From the cell containing the given text, extract its center point as (x, y) coordinate. 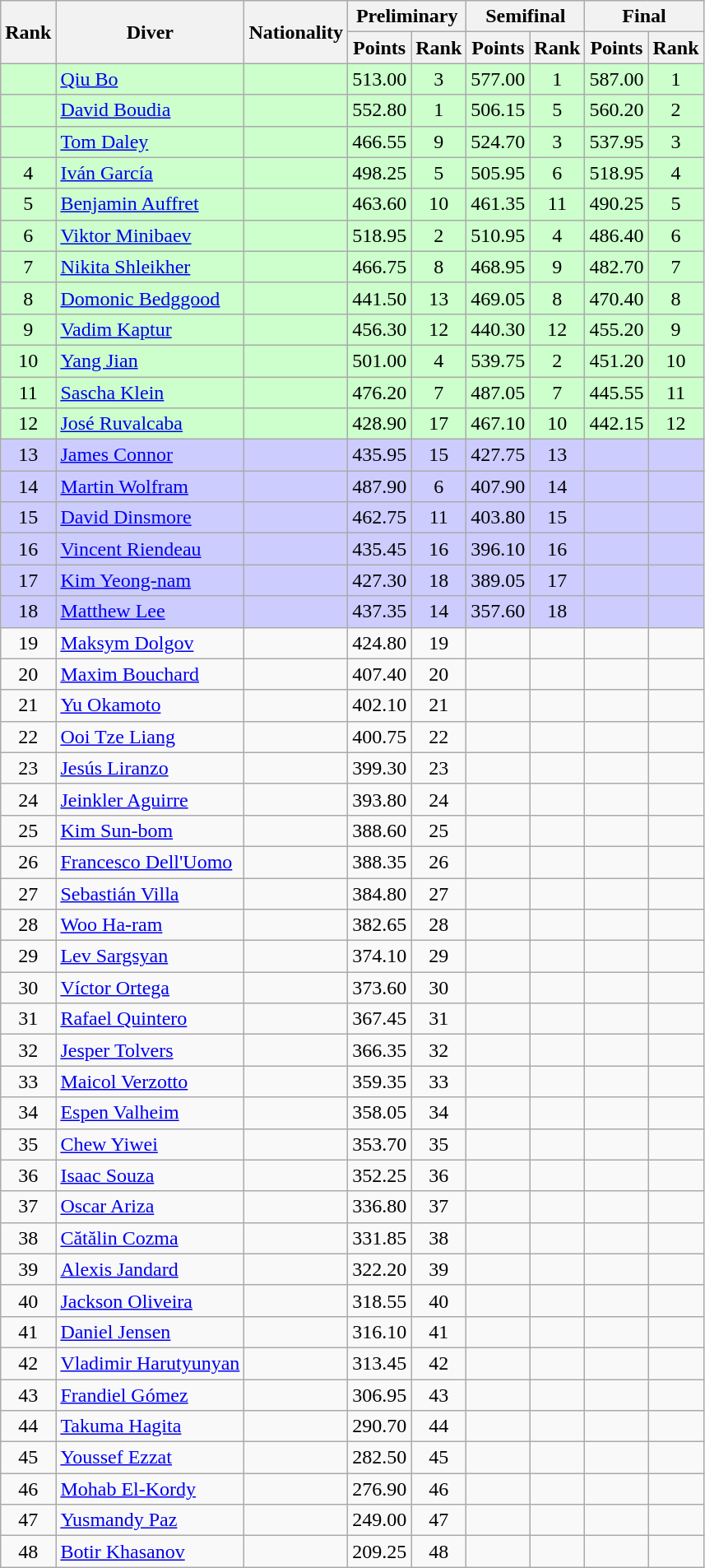
560.20 (617, 110)
466.75 (380, 267)
399.30 (380, 768)
424.80 (380, 643)
336.80 (380, 1207)
Benjamin Auffret (150, 204)
Alexis Jandard (150, 1269)
359.35 (380, 1082)
Vincent Riendeau (150, 549)
James Connor (150, 455)
505.95 (499, 173)
Cătălin Cozma (150, 1238)
462.75 (380, 518)
367.45 (380, 1019)
Diver (150, 32)
455.20 (617, 329)
440.30 (499, 329)
487.90 (380, 486)
456.30 (380, 329)
Botir Khasanov (150, 1552)
290.70 (380, 1426)
Yusmandy Paz (150, 1520)
552.80 (380, 110)
513.00 (380, 79)
Semifinal (526, 16)
524.70 (499, 142)
Woo Ha-ram (150, 925)
470.40 (617, 298)
498.25 (380, 173)
Maxim Bouchard (150, 674)
Daniel Jensen (150, 1332)
316.10 (380, 1332)
Takuma Hagita (150, 1426)
Youssef Ezzat (150, 1458)
Oscar Ariza (150, 1207)
Jesper Tolvers (150, 1050)
Yang Jian (150, 361)
249.00 (380, 1520)
Jesús Liranzo (150, 768)
487.05 (499, 393)
358.05 (380, 1113)
Qiu Bo (150, 79)
388.35 (380, 862)
382.65 (380, 925)
407.90 (499, 486)
393.80 (380, 799)
357.60 (499, 612)
506.15 (499, 110)
322.20 (380, 1269)
501.00 (380, 361)
407.40 (380, 674)
Yu Okamoto (150, 705)
428.90 (380, 424)
466.55 (380, 142)
388.60 (380, 831)
486.40 (617, 235)
Maicol Verzotto (150, 1082)
587.00 (617, 79)
Viktor Minibaev (150, 235)
David Dinsmore (150, 518)
Jeinkler Aguirre (150, 799)
437.35 (380, 612)
451.20 (617, 361)
313.45 (380, 1363)
Preliminary (407, 16)
Espen Valheim (150, 1113)
353.70 (380, 1144)
Vladimir Harutyunyan (150, 1363)
435.95 (380, 455)
476.20 (380, 393)
Lev Sargsyan (150, 956)
427.30 (380, 580)
441.50 (380, 298)
Chew Yiwei (150, 1144)
276.90 (380, 1489)
Sebastián Villa (150, 893)
Matthew Lee (150, 612)
Kim Yeong-nam (150, 580)
Rafael Quintero (150, 1019)
463.60 (380, 204)
469.05 (499, 298)
Kim Sun-bom (150, 831)
352.25 (380, 1175)
Isaac Souza (150, 1175)
467.10 (499, 424)
209.25 (380, 1552)
Iván García (150, 173)
374.10 (380, 956)
427.75 (499, 455)
373.60 (380, 988)
461.35 (499, 204)
Nikita Shleikher (150, 267)
306.95 (380, 1395)
José Ruvalcaba (150, 424)
400.75 (380, 737)
282.50 (380, 1458)
389.05 (499, 580)
Vadim Kaptur (150, 329)
David Boudia (150, 110)
Final (644, 16)
Jackson Oliveira (150, 1300)
490.25 (617, 204)
Sascha Klein (150, 393)
Maksym Dolgov (150, 643)
482.70 (617, 267)
366.35 (380, 1050)
577.00 (499, 79)
445.55 (617, 393)
Frandiel Gómez (150, 1395)
403.80 (499, 518)
510.95 (499, 235)
Nationality (296, 32)
396.10 (499, 549)
468.95 (499, 267)
318.55 (380, 1300)
Mohab El-Kordy (150, 1489)
Tom Daley (150, 142)
402.10 (380, 705)
Martin Wolfram (150, 486)
537.95 (617, 142)
Víctor Ortega (150, 988)
331.85 (380, 1238)
442.15 (617, 424)
435.45 (380, 549)
Francesco Dell'Uomo (150, 862)
384.80 (380, 893)
539.75 (499, 361)
Domonic Bedggood (150, 298)
Ooi Tze Liang (150, 737)
